Determine the [x, y] coordinate at the center of the cell enclosing the given text.  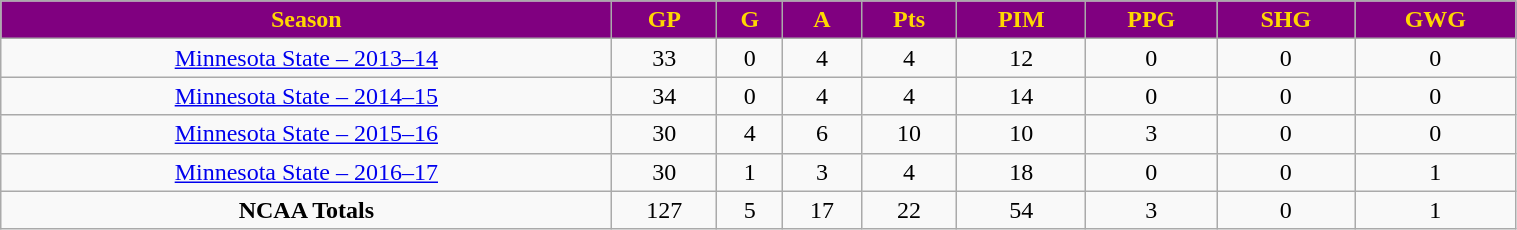
127 [664, 210]
34 [664, 96]
33 [664, 58]
14 [1022, 96]
SHG [1286, 20]
PPG [1152, 20]
Season [306, 20]
54 [1022, 210]
6 [822, 134]
Minnesota State – 2015–16 [306, 134]
17 [822, 210]
GWG [1436, 20]
A [822, 20]
NCAA Totals [306, 210]
Minnesota State – 2013–14 [306, 58]
Minnesota State – 2014–15 [306, 96]
Pts [909, 20]
12 [1022, 58]
5 [750, 210]
18 [1022, 172]
22 [909, 210]
G [750, 20]
PIM [1022, 20]
GP [664, 20]
Minnesota State – 2016–17 [306, 172]
